Provide the (X, Y) coordinate of the cell's center where the given text is located.  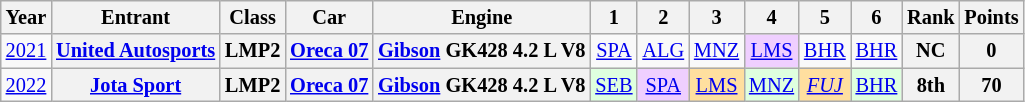
Rank (930, 17)
Engine (482, 17)
NC (930, 51)
6 (877, 17)
4 (772, 17)
SEB (614, 85)
1 (614, 17)
FUJ (825, 85)
2022 (26, 85)
70 (991, 85)
Entrant (136, 17)
5 (825, 17)
0 (991, 51)
2 (663, 17)
Jota Sport (136, 85)
3 (716, 17)
Points (991, 17)
8th (930, 85)
United Autosports (136, 51)
Car (329, 17)
2021 (26, 51)
Year (26, 17)
Class (252, 17)
ALG (663, 51)
